Locate the cell with the specified text and output its (X, Y) center coordinate. 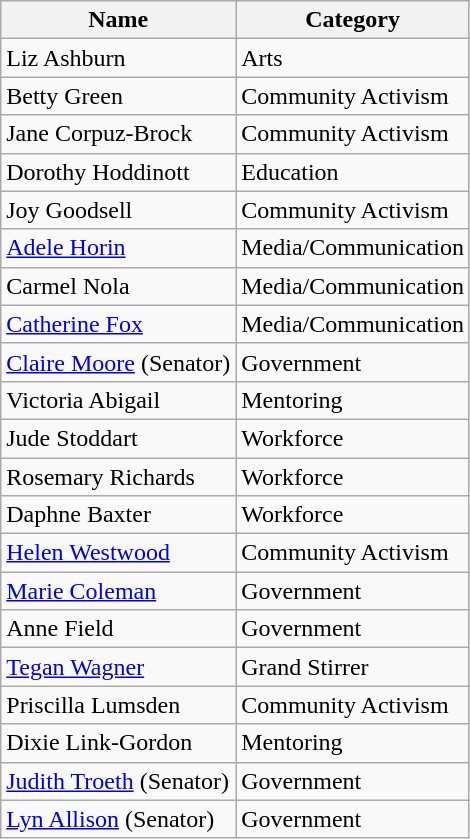
Rosemary Richards (118, 477)
Name (118, 20)
Arts (353, 58)
Carmel Nola (118, 286)
Jude Stoddart (118, 438)
Judith Troeth (Senator) (118, 781)
Victoria Abigail (118, 400)
Dixie Link-Gordon (118, 743)
Priscilla Lumsden (118, 705)
Helen Westwood (118, 553)
Tegan Wagner (118, 667)
Grand Stirrer (353, 667)
Lyn Allison (Senator) (118, 819)
Liz Ashburn (118, 58)
Betty Green (118, 96)
Claire Moore (Senator) (118, 362)
Joy Goodsell (118, 210)
Marie Coleman (118, 591)
Adele Horin (118, 248)
Daphne Baxter (118, 515)
Anne Field (118, 629)
Catherine Fox (118, 324)
Dorothy Hoddinott (118, 172)
Jane Corpuz-Brock (118, 134)
Category (353, 20)
Education (353, 172)
